Find where the given text appears and provide that cell's center as [X, Y] coordinate. 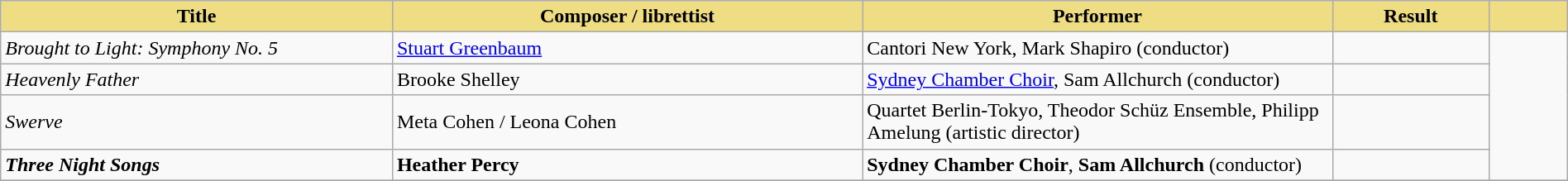
Three Night Songs [197, 164]
Performer [1097, 17]
Title [197, 17]
Brooke Shelley [627, 79]
Composer / librettist [627, 17]
Quartet Berlin-Tokyo, Theodor Schüz Ensemble, Philipp Amelung (artistic director) [1097, 122]
Meta Cohen / Leona Cohen [627, 122]
Heather Percy [627, 164]
Cantori New York, Mark Shapiro (conductor) [1097, 48]
Heavenly Father [197, 79]
Swerve [197, 122]
Stuart Greenbaum [627, 48]
Brought to Light: Symphony No. 5 [197, 48]
Result [1411, 17]
